Capture the cell that displays the provided text and extract its (x, y) central coordinate. 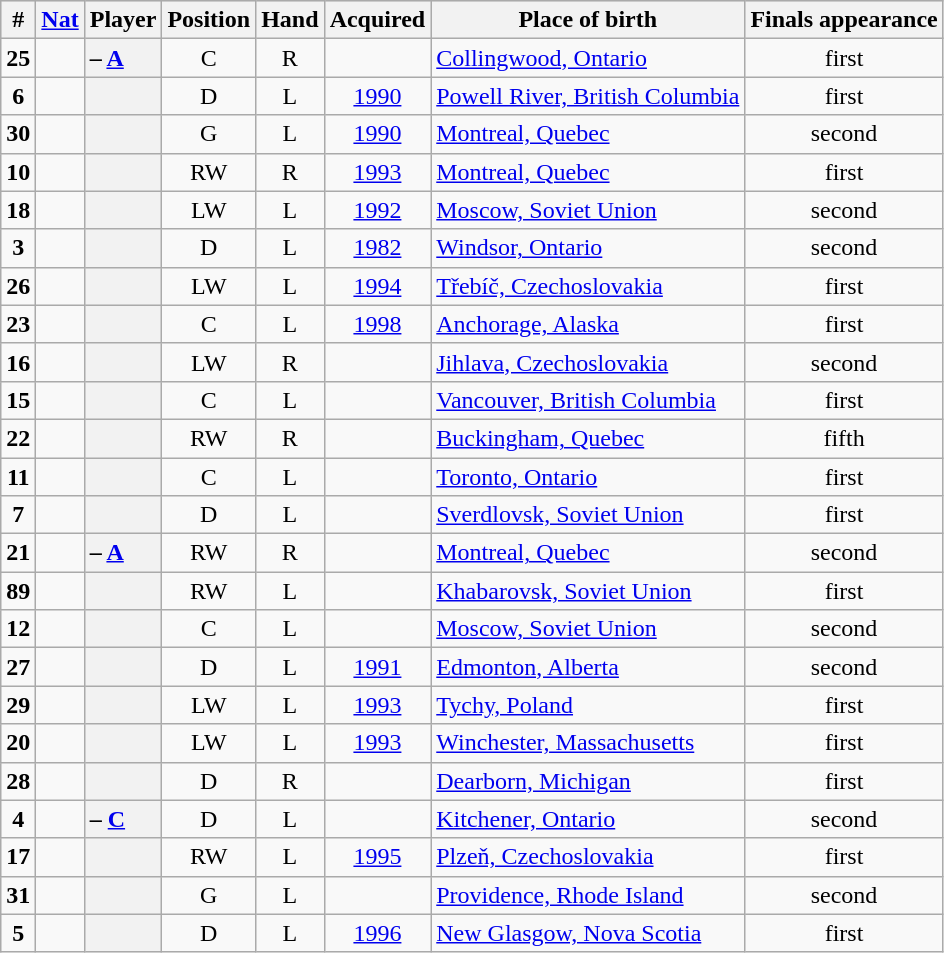
Buckingham, Quebec (588, 438)
30 (18, 134)
Toronto, Ontario (588, 477)
Winchester, Massachusetts (588, 743)
28 (18, 781)
Dearborn, Michigan (588, 781)
# (18, 20)
1995 (378, 857)
Player (123, 20)
Třebíč, Czechoslovakia (588, 286)
27 (18, 667)
26 (18, 286)
New Glasgow, Nova Scotia (588, 933)
fifth (844, 438)
Acquired (378, 20)
11 (18, 477)
12 (18, 629)
Powell River, British Columbia (588, 96)
Providence, Rhode Island (588, 895)
Anchorage, Alaska (588, 324)
Windsor, Ontario (588, 248)
29 (18, 705)
22 (18, 438)
1994 (378, 286)
Tychy, Poland (588, 705)
4 (18, 819)
Vancouver, British Columbia (588, 400)
Jihlava, Czechoslovakia (588, 362)
Nat (60, 20)
21 (18, 553)
Hand (290, 20)
20 (18, 743)
Collingwood, Ontario (588, 58)
Sverdlovsk, Soviet Union (588, 515)
6 (18, 96)
16 (18, 362)
1991 (378, 667)
Position (209, 20)
Place of birth (588, 20)
5 (18, 933)
Khabarovsk, Soviet Union (588, 591)
1982 (378, 248)
3 (18, 248)
15 (18, 400)
25 (18, 58)
7 (18, 515)
Finals appearance (844, 20)
– C (123, 819)
1996 (378, 933)
Kitchener, Ontario (588, 819)
1992 (378, 210)
18 (18, 210)
Edmonton, Alberta (588, 667)
31 (18, 895)
17 (18, 857)
23 (18, 324)
1998 (378, 324)
10 (18, 172)
Plzeň, Czechoslovakia (588, 857)
89 (18, 591)
